Locate the cell with the specified text and output its [x, y] center coordinate. 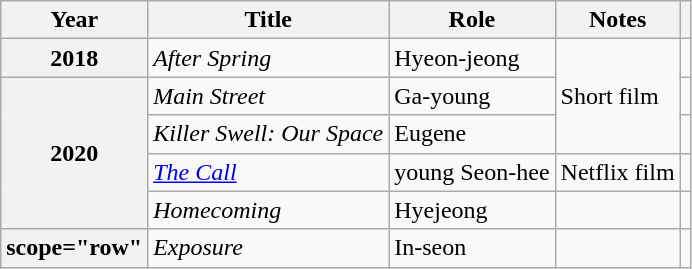
Killer Swell: Our Space [268, 134]
2018 [74, 58]
Notes [618, 20]
After Spring [268, 58]
2020 [74, 153]
Netflix film [618, 172]
Hyejeong [472, 210]
Exposure [268, 248]
Year [74, 20]
scope="row" [74, 248]
Hyeon-jeong [472, 58]
Role [472, 20]
The Call [268, 172]
young Seon-hee [472, 172]
In-seon [472, 248]
Title [268, 20]
Ga-young [472, 96]
Homecoming [268, 210]
Main Street [268, 96]
Eugene [472, 134]
Short film [618, 96]
